Pinpoint the cell where the given text exists, returning its (X, Y) midpoint coordinate. 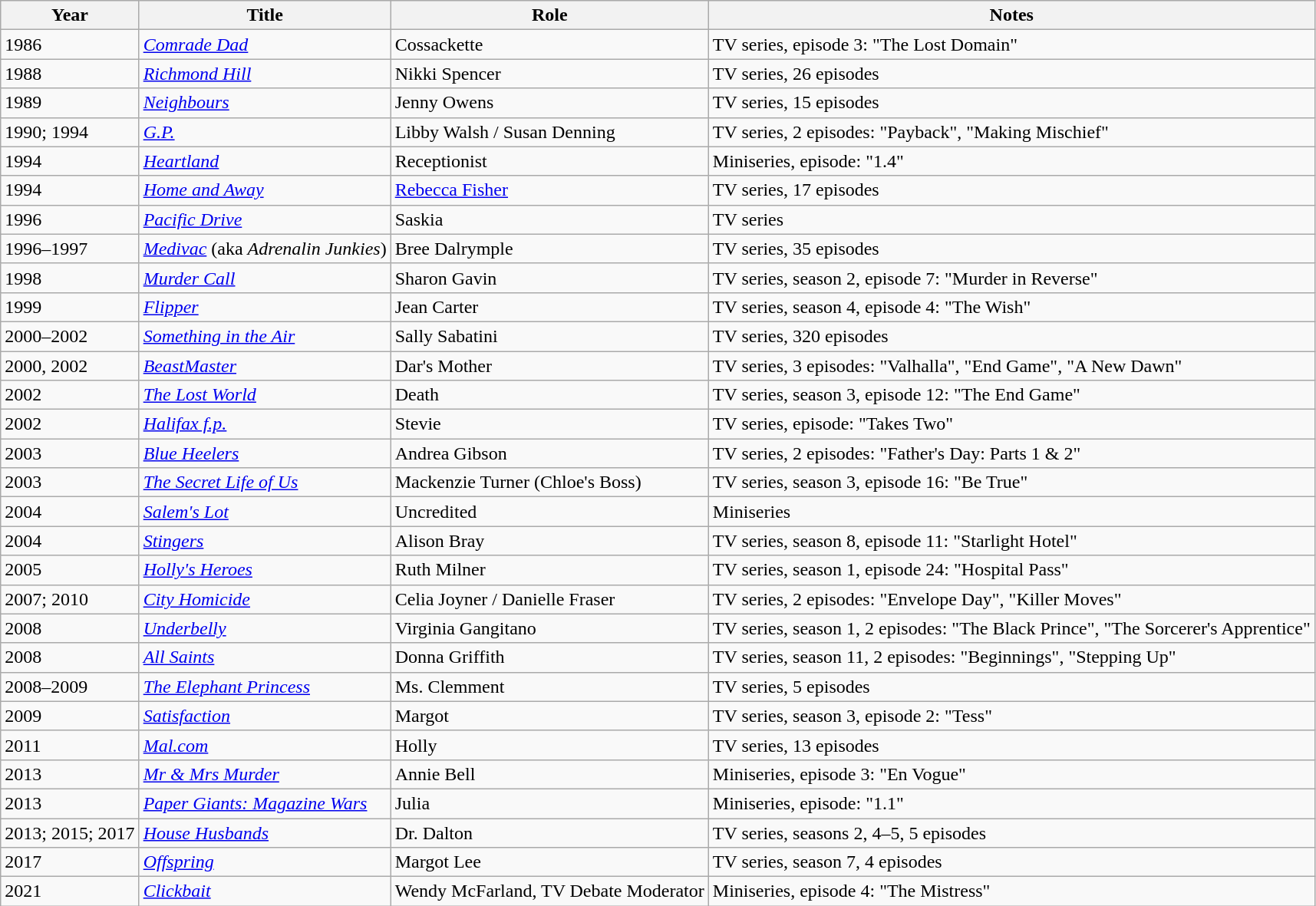
Holly (549, 745)
Title (265, 15)
TV series, 2 episodes: "Payback", "Making Mischief" (1011, 132)
Miniseries, episode 3: "En Vogue" (1011, 774)
TV series, season 7, 4 episodes (1011, 862)
Receptionist (549, 161)
Dar's Mother (549, 366)
Murder Call (265, 278)
Dr. Dalton (549, 832)
Jean Carter (549, 307)
2005 (70, 570)
Donna Griffith (549, 657)
House Husbands (265, 832)
BeastMaster (265, 366)
Nikki Spencer (549, 74)
TV series, episode: "Takes Two" (1011, 424)
TV series, 2 episodes: "Envelope Day", "Killer Moves" (1011, 599)
Margot (549, 716)
2021 (70, 891)
Alison Bray (549, 541)
Heartland (265, 161)
1999 (70, 307)
Cossackette (549, 44)
Medivac (aka Adrenalin Junkies) (265, 249)
TV series, season 8, episode 11: "Starlight Hotel" (1011, 541)
Margot Lee (549, 862)
Blue Heelers (265, 453)
Jenny Owens (549, 103)
TV series, 2 episodes: "Father's Day: Parts 1 & 2" (1011, 453)
All Saints (265, 657)
Mr & Mrs Murder (265, 774)
The Lost World (265, 395)
Something in the Air (265, 336)
TV series, 17 episodes (1011, 190)
Pacific Drive (265, 219)
TV series, season 3, episode 2: "Tess" (1011, 716)
The Secret Life of Us (265, 483)
Stevie (549, 424)
TV series, season 3, episode 12: "The End Game" (1011, 395)
Flipper (265, 307)
Bree Dalrymple (549, 249)
2017 (70, 862)
Clickbait (265, 891)
Underbelly (265, 628)
G.P. (265, 132)
Julia (549, 803)
TV series, seasons 2, 4–5, 5 episodes (1011, 832)
TV series, season 4, episode 4: "The Wish" (1011, 307)
Role (549, 15)
Annie Bell (549, 774)
TV series, 15 episodes (1011, 103)
Uncredited (549, 512)
2008–2009 (70, 687)
2000, 2002 (70, 366)
Richmond Hill (265, 74)
Comrade Dad (265, 44)
TV series (1011, 219)
TV series, season 2, episode 7: "Murder in Reverse" (1011, 278)
TV series, season 3, episode 16: "Be True" (1011, 483)
TV series, 13 episodes (1011, 745)
Satisfaction (265, 716)
Ruth Milner (549, 570)
TV series, season 1, episode 24: "Hospital Pass" (1011, 570)
Death (549, 395)
TV series, season 11, 2 episodes: "Beginnings", "Stepping Up" (1011, 657)
Home and Away (265, 190)
Saskia (549, 219)
TV series, episode 3: "The Lost Domain" (1011, 44)
TV series, season 1, 2 episodes: "The Black Prince", "The Sorcerer's Apprentice" (1011, 628)
TV series, 35 episodes (1011, 249)
1990; 1994 (70, 132)
Sharon Gavin (549, 278)
2000–2002 (70, 336)
Offspring (265, 862)
Miniseries, episode: "1.1" (1011, 803)
Miniseries (1011, 512)
2013; 2015; 2017 (70, 832)
Miniseries, episode: "1.4" (1011, 161)
TV series, 3 episodes: "Valhalla", "End Game", "A New Dawn" (1011, 366)
1986 (70, 44)
Year (70, 15)
Andrea Gibson (549, 453)
1996 (70, 219)
2007; 2010 (70, 599)
Paper Giants: Magazine Wars (265, 803)
TV series, 5 episodes (1011, 687)
Rebecca Fisher (549, 190)
City Homicide (265, 599)
Virginia Gangitano (549, 628)
Stingers (265, 541)
Holly's Heroes (265, 570)
The Elephant Princess (265, 687)
2011 (70, 745)
TV series, 26 episodes (1011, 74)
1998 (70, 278)
TV series, 320 episodes (1011, 336)
Halifax f.p. (265, 424)
Notes (1011, 15)
Salem's Lot (265, 512)
1996–1997 (70, 249)
Miniseries, episode 4: "The Mistress" (1011, 891)
1988 (70, 74)
Celia Joyner / Danielle Fraser (549, 599)
Neighbours (265, 103)
Mackenzie Turner (Chloe's Boss) (549, 483)
Mal.com (265, 745)
Sally Sabatini (549, 336)
2009 (70, 716)
Libby Walsh / Susan Denning (549, 132)
Wendy McFarland, TV Debate Moderator (549, 891)
1989 (70, 103)
Ms. Clemment (549, 687)
